Detect which cell encompasses the target text, then output its (x, y) center coordinate. 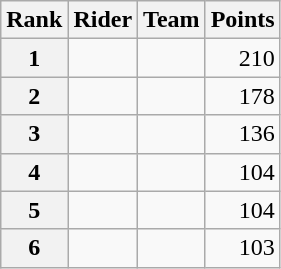
Rider (103, 20)
4 (34, 172)
6 (34, 248)
210 (242, 58)
103 (242, 248)
178 (242, 96)
136 (242, 134)
5 (34, 210)
Points (242, 20)
1 (34, 58)
Rank (34, 20)
3 (34, 134)
Team (172, 20)
2 (34, 96)
